From the cell containing the given text, extract its center point as [x, y] coordinate. 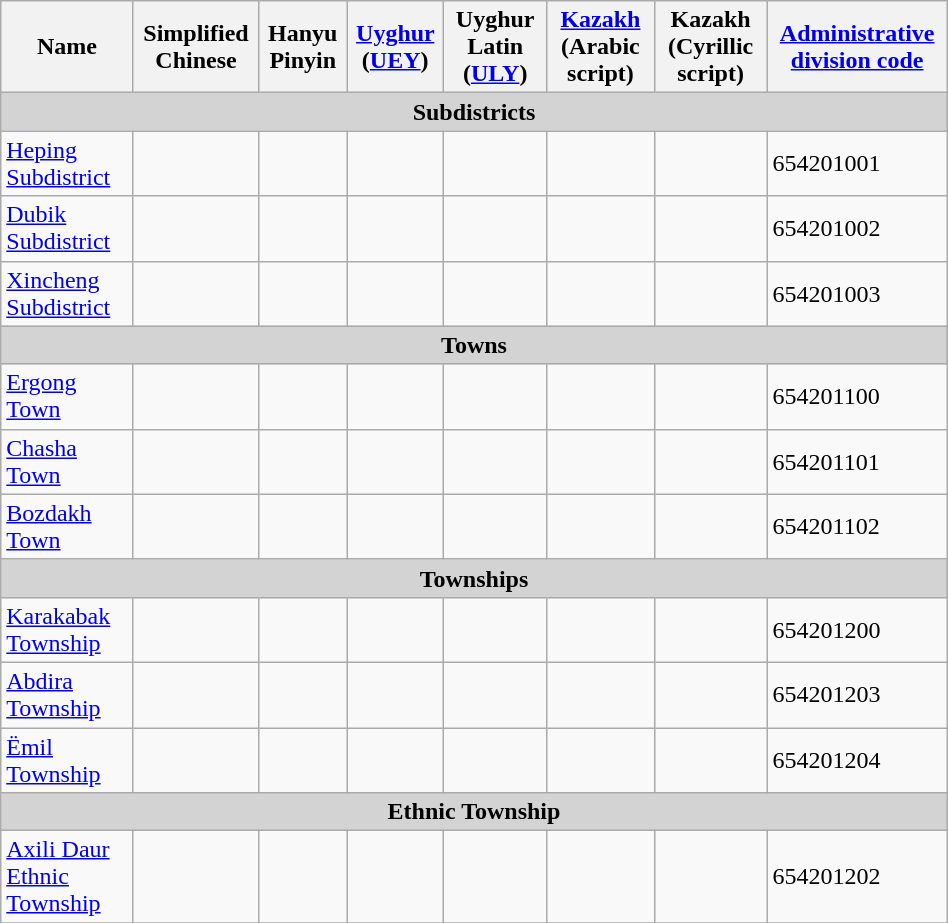
Ethnic Township [474, 812]
654201204 [857, 760]
654201102 [857, 526]
Subdistricts [474, 112]
Ergong Town [68, 396]
Uyghur (UEY) [396, 47]
654201003 [857, 294]
Uyghur Latin (ULY) [496, 47]
654201100 [857, 396]
Towns [474, 345]
654201200 [857, 630]
Kazakh (Cyrillic script) [710, 47]
Axili Daur Ethnic Township [68, 877]
Administrative division code [857, 47]
Simplified Chinese [196, 47]
654201203 [857, 694]
Bozdakh Town [68, 526]
Ëmil Township [68, 760]
Hanyu Pinyin [303, 47]
Name [68, 47]
Townships [474, 578]
Kazakh (Arabic script) [600, 47]
Abdira Township [68, 694]
654201002 [857, 228]
Chasha Town [68, 462]
Karakabak Township [68, 630]
Xincheng Subdistrict [68, 294]
Heping Subdistrict [68, 164]
Dubik Subdistrict [68, 228]
654201101 [857, 462]
654201202 [857, 877]
654201001 [857, 164]
